Capture the cell that displays the provided text and extract its (X, Y) central coordinate. 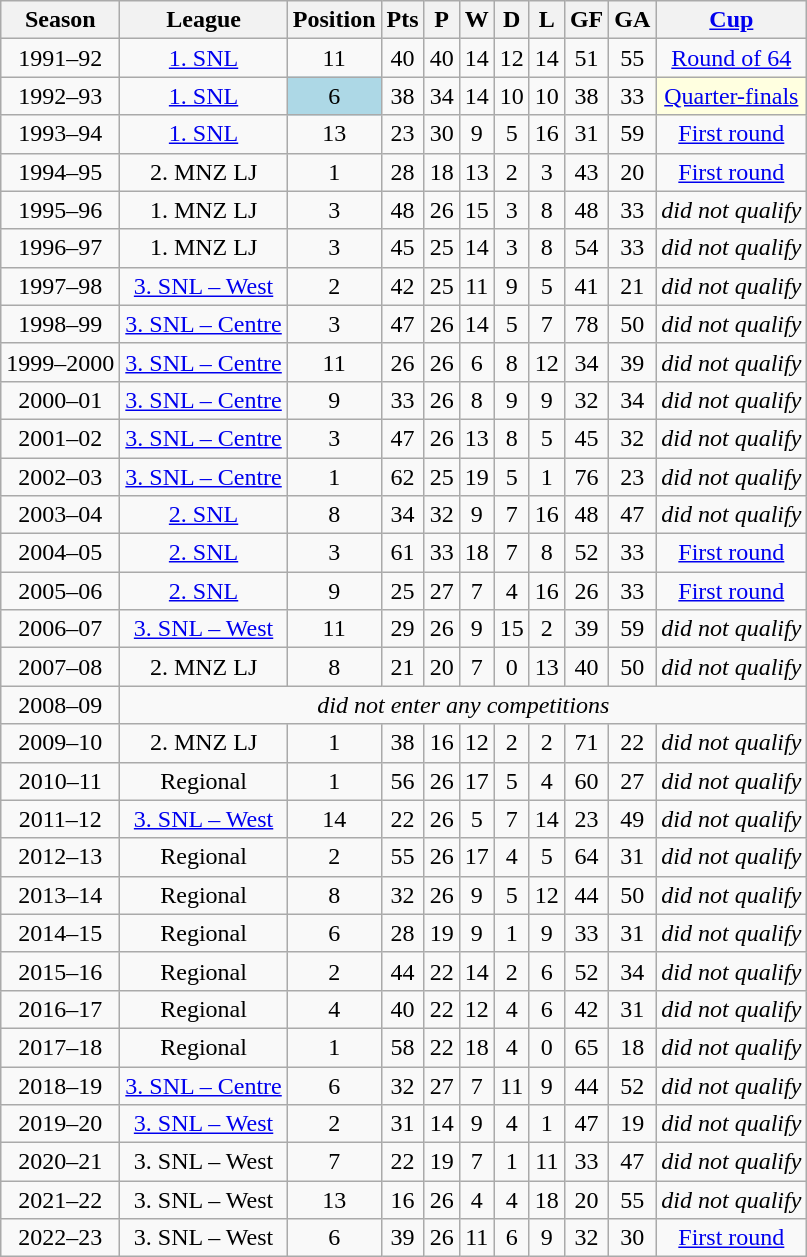
1996–97 (60, 248)
41 (586, 286)
1999–2000 (60, 362)
2017–18 (60, 1047)
78 (586, 324)
51 (586, 58)
61 (402, 553)
1992–93 (60, 96)
1994–95 (60, 172)
Pts (402, 20)
71 (586, 743)
60 (586, 781)
2002–03 (60, 477)
2022–23 (60, 1238)
2008–09 (60, 705)
P (442, 20)
2016–17 (60, 1009)
did not enter any competitions (464, 705)
76 (586, 477)
1995–96 (60, 210)
2010–11 (60, 781)
GF (586, 20)
Quarter-finals (732, 96)
Cup (732, 20)
League (204, 20)
Position (334, 20)
58 (402, 1047)
2005–06 (60, 591)
62 (402, 477)
54 (586, 248)
1997–98 (60, 286)
2012–13 (60, 857)
GA (632, 20)
2004–05 (60, 553)
49 (632, 819)
1998–99 (60, 324)
L (546, 20)
2015–16 (60, 971)
2021–22 (60, 1200)
2019–20 (60, 1124)
56 (402, 781)
2006–07 (60, 629)
2001–02 (60, 438)
2014–15 (60, 933)
Season (60, 20)
64 (586, 857)
2009–10 (60, 743)
2000–01 (60, 400)
Round of 64 (732, 58)
2007–08 (60, 667)
2013–14 (60, 895)
2003–04 (60, 515)
1991–92 (60, 58)
2011–12 (60, 819)
1993–94 (60, 134)
D (512, 20)
W (476, 20)
2020–21 (60, 1162)
2018–19 (60, 1085)
43 (586, 172)
65 (586, 1047)
29 (402, 629)
